Identify which cell holds the provided text, then report its [X, Y] central coordinate. 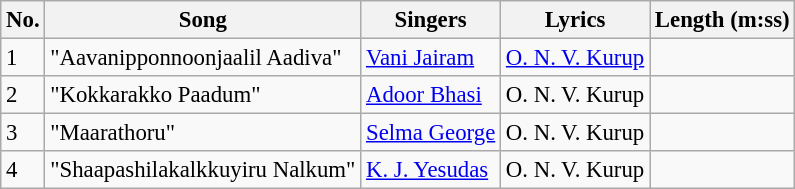
"Maarathoru" [203, 133]
1 [23, 58]
4 [23, 170]
Singers [431, 20]
Length (m:ss) [722, 20]
Song [203, 20]
"Shaapashilakalkkuyiru Nalkum" [203, 170]
K. J. Yesudas [431, 170]
"Kokkarakko Paadum" [203, 95]
Selma George [431, 133]
"Aavanipponnoonjaalil Aadiva" [203, 58]
2 [23, 95]
Vani Jairam [431, 58]
Adoor Bhasi [431, 95]
No. [23, 20]
Lyrics [576, 20]
3 [23, 133]
